Capture the cell that displays the provided text and extract its (x, y) central coordinate. 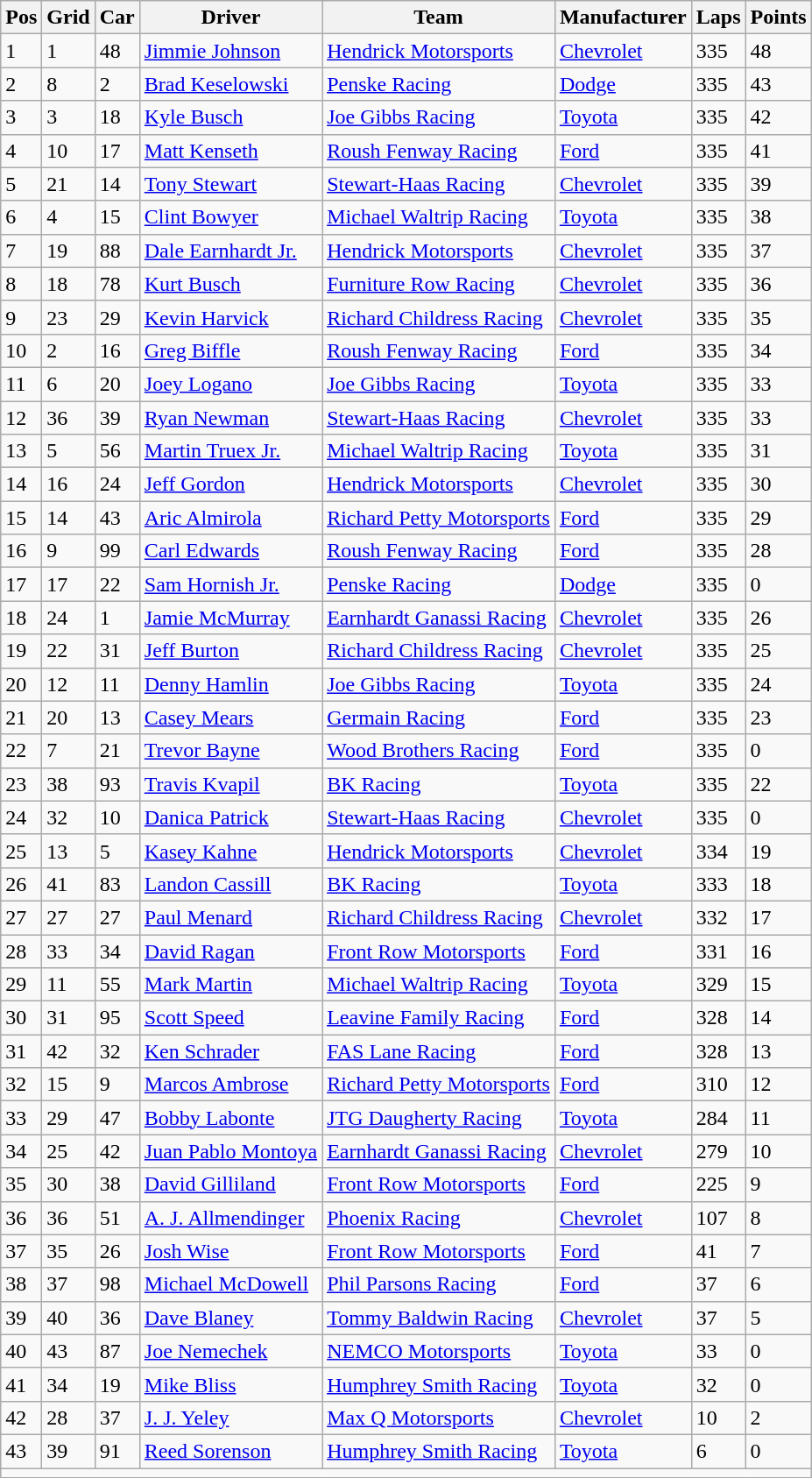
Phil Parsons Racing (439, 1284)
95 (117, 1018)
Martin Truex Jr. (230, 451)
91 (117, 1451)
225 (718, 1185)
47 (117, 1118)
Ken Schrader (230, 1051)
Jimmie Johnson (230, 51)
Car (117, 18)
Max Q Motorsports (439, 1418)
NEMCO Motorsports (439, 1351)
Dale Earnhardt Jr. (230, 251)
Danica Patrick (230, 817)
Kurt Busch (230, 284)
Paul Menard (230, 917)
Josh Wise (230, 1251)
56 (117, 451)
Brad Keselowski (230, 84)
A. J. Allmendinger (230, 1218)
Kyle Busch (230, 117)
David Ragan (230, 951)
Tommy Baldwin Racing (439, 1318)
Travis Kvapil (230, 784)
88 (117, 251)
333 (718, 884)
87 (117, 1351)
99 (117, 551)
Driver (230, 18)
Furniture Row Racing (439, 284)
Phoenix Racing (439, 1218)
Jeff Burton (230, 651)
Jeff Gordon (230, 484)
Pos (21, 18)
Scott Speed (230, 1018)
Joe Nemechek (230, 1351)
Trevor Bayne (230, 751)
Casey Mears (230, 718)
JTG Daugherty Racing (439, 1118)
332 (718, 917)
98 (117, 1284)
Marcos Ambrose (230, 1085)
51 (117, 1218)
Landon Cassill (230, 884)
83 (117, 884)
Dave Blaney (230, 1318)
334 (718, 851)
Manufacturer (623, 18)
93 (117, 784)
Carl Edwards (230, 551)
Team (439, 18)
Kasey Kahne (230, 851)
J. J. Yeley (230, 1418)
Greg Biffle (230, 350)
Denny Hamlin (230, 684)
331 (718, 951)
Michael McDowell (230, 1284)
78 (117, 284)
Aric Almirola (230, 518)
Tony Stewart (230, 184)
Reed Sorenson (230, 1451)
Leavine Family Racing (439, 1018)
Mike Bliss (230, 1384)
Sam Hornish Jr. (230, 584)
Matt Kenseth (230, 151)
Wood Brothers Racing (439, 751)
Joey Logano (230, 384)
Jamie McMurray (230, 618)
Bobby Labonte (230, 1118)
Points (778, 18)
Clint Bowyer (230, 217)
Grid (68, 18)
107 (718, 1218)
Juan Pablo Montoya (230, 1151)
329 (718, 985)
Kevin Harvick (230, 317)
279 (718, 1151)
Ryan Newman (230, 418)
David Gilliland (230, 1185)
Germain Racing (439, 718)
Laps (718, 18)
FAS Lane Racing (439, 1051)
Mark Martin (230, 985)
55 (117, 985)
284 (718, 1118)
310 (718, 1085)
